Identify which cell holds the provided text, then report its (X, Y) central coordinate. 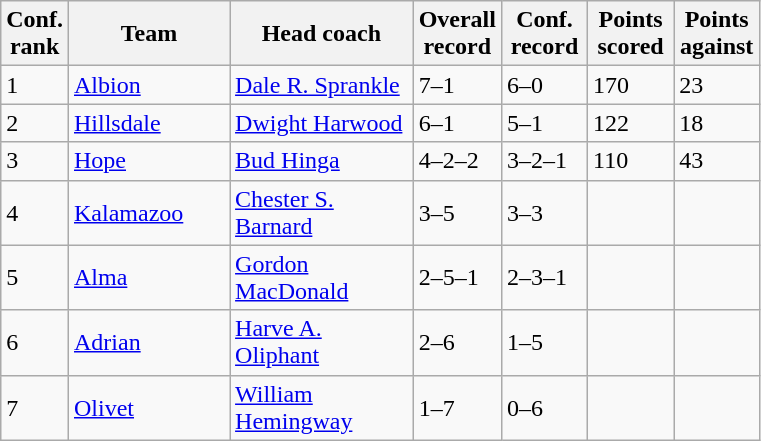
0–6 (544, 408)
Hope (148, 161)
Conf. rank (35, 34)
7–1 (457, 85)
Head coach (322, 34)
43 (717, 161)
Harve A. Oliphant (322, 342)
Adrian (148, 342)
Team (148, 34)
Dwight Harwood (322, 123)
1–5 (544, 342)
3–3 (544, 212)
Alma (148, 278)
2–6 (457, 342)
Albion (148, 85)
Points against (717, 34)
3–2–1 (544, 161)
Olivet (148, 408)
170 (631, 85)
4 (35, 212)
18 (717, 123)
6 (35, 342)
23 (717, 85)
Conf. record (544, 34)
Hillsdale (148, 123)
Kalamazoo (148, 212)
Dale R. Sprankle (322, 85)
Bud Hinga (322, 161)
Chester S. Barnard (322, 212)
2–5–1 (457, 278)
Overall record (457, 34)
6–0 (544, 85)
7 (35, 408)
Points scored (631, 34)
Gordon MacDonald (322, 278)
6–1 (457, 123)
2 (35, 123)
110 (631, 161)
1 (35, 85)
3 (35, 161)
1–7 (457, 408)
5–1 (544, 123)
William Hemingway (322, 408)
3–5 (457, 212)
4–2–2 (457, 161)
122 (631, 123)
2–3–1 (544, 278)
5 (35, 278)
